Detect which cell encompasses the target text, then output its [X, Y] center coordinate. 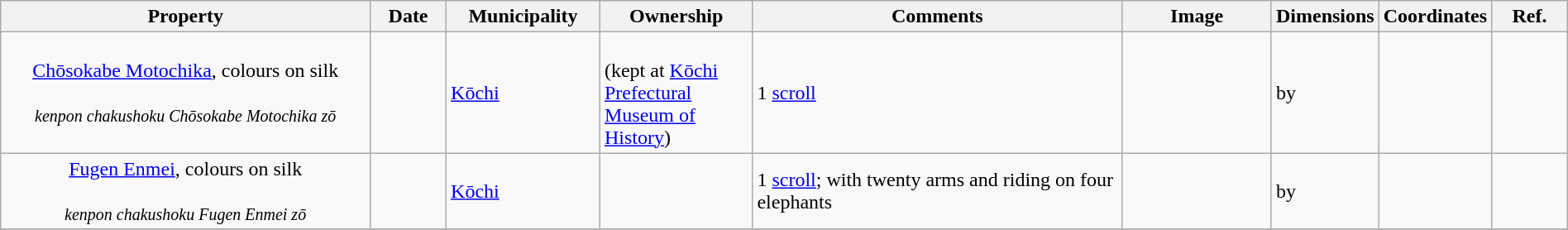
Image [1198, 17]
Municipality [523, 17]
Coordinates [1435, 17]
Property [185, 17]
1 scroll [938, 93]
Date [409, 17]
Ref. [1530, 17]
Comments [938, 17]
Dimensions [1325, 17]
(kept at Kōchi Prefectural Museum of History) [676, 93]
Chōsokabe Motochika, colours on silkkenpon chakushoku Chōsokabe Motochika zō [185, 93]
Fugen Enmei, colours on silkkenpon chakushoku Fugen Enmei zō [185, 191]
Ownership [676, 17]
1 scroll; with twenty arms and riding on four elephants [938, 191]
